Find where the given text appears and provide that cell's center as (x, y) coordinate. 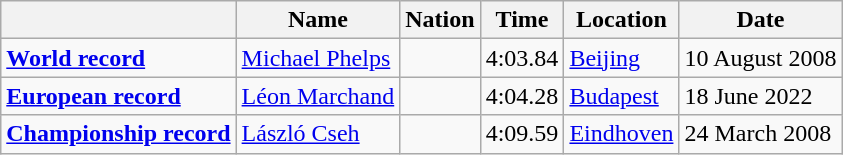
Michael Phelps (318, 58)
Léon Marchand (318, 96)
18 June 2022 (760, 96)
Nation (440, 20)
European record (118, 96)
10 August 2008 (760, 58)
Beijing (622, 58)
4:03.84 (522, 58)
World record (118, 58)
Date (760, 20)
László Cseh (318, 134)
Name (318, 20)
4:09.59 (522, 134)
Budapest (622, 96)
4:04.28 (522, 96)
Time (522, 20)
Championship record (118, 134)
Location (622, 20)
24 March 2008 (760, 134)
Eindhoven (622, 134)
